Determine the (x, y) coordinate at the center of the cell enclosing the given text.  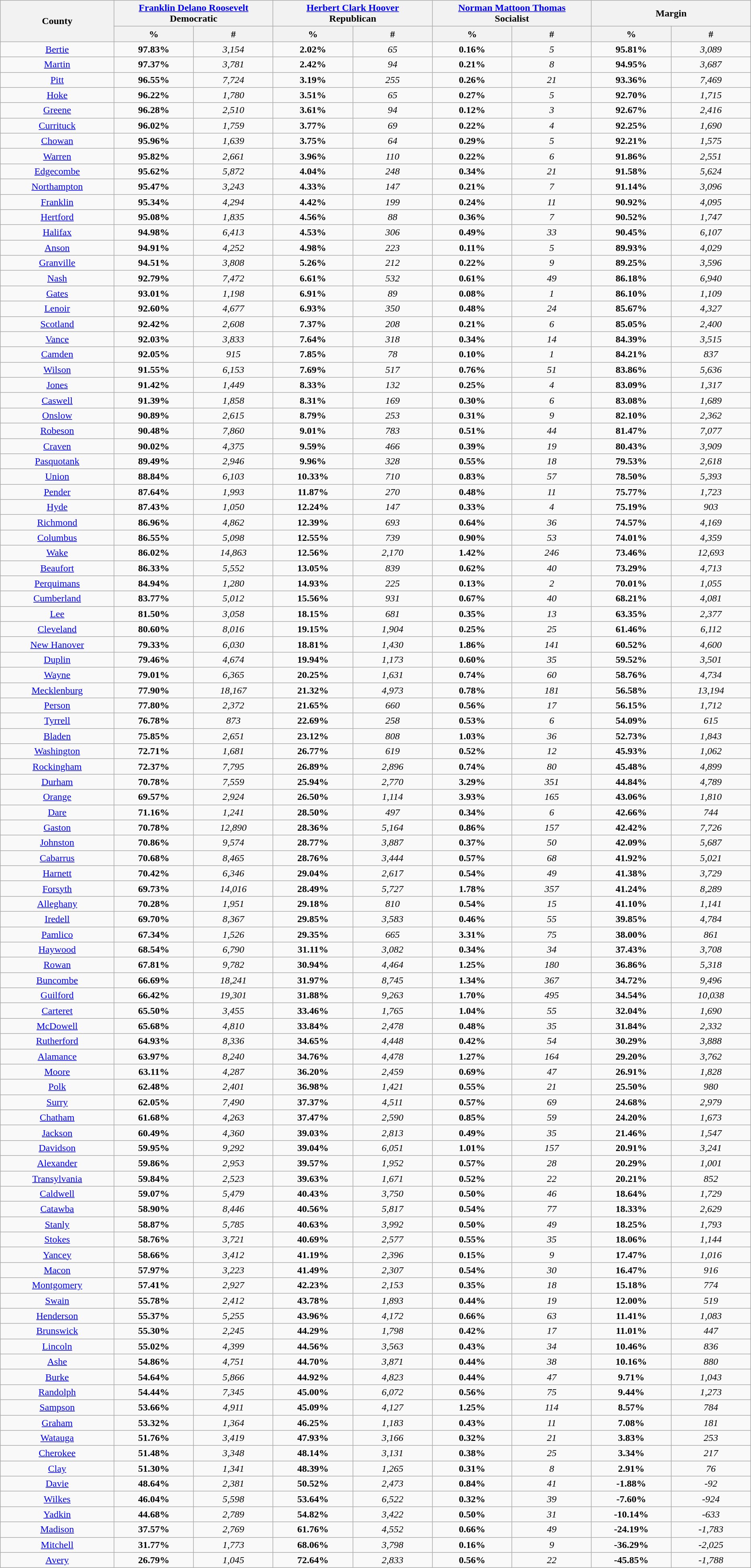
7,469 (711, 80)
45.48% (631, 767)
37.43% (631, 950)
3,096 (711, 186)
3,515 (711, 339)
33 (552, 233)
76.78% (154, 721)
1.42% (472, 553)
495 (552, 995)
2,813 (392, 1133)
20.25% (313, 675)
-10.14% (631, 1514)
5,164 (392, 827)
1,045 (233, 1560)
20.91% (631, 1148)
1,835 (233, 217)
Catawba (57, 1209)
Swain (57, 1301)
3.51% (313, 95)
1.70% (472, 995)
1,526 (233, 935)
61.68% (154, 1117)
85.67% (631, 309)
57.41% (154, 1285)
72.64% (313, 1560)
4,677 (233, 309)
50 (552, 843)
93.36% (631, 80)
212 (392, 263)
2,661 (233, 156)
4,252 (233, 248)
0.83% (472, 477)
225 (392, 583)
931 (392, 599)
1,773 (233, 1545)
5,479 (233, 1194)
29.04% (313, 873)
92.25% (631, 125)
32.04% (631, 1011)
1,109 (711, 293)
693 (392, 522)
Harnett (57, 873)
6,103 (233, 477)
96.22% (154, 95)
9.44% (631, 1392)
4.42% (313, 202)
0.51% (472, 431)
497 (392, 812)
12.24% (313, 507)
3.61% (313, 110)
0.15% (472, 1255)
0.53% (472, 721)
7.69% (313, 370)
3,708 (711, 950)
42.09% (631, 843)
54.82% (313, 1514)
199 (392, 202)
Bertie (57, 49)
28.76% (313, 858)
2,946 (233, 461)
4,789 (711, 782)
13.05% (313, 568)
42.42% (631, 827)
3,444 (392, 858)
3,781 (233, 65)
63 (552, 1316)
2,618 (711, 461)
82.10% (631, 415)
Transylvania (57, 1178)
34.65% (313, 1041)
45.09% (313, 1407)
31.11% (313, 950)
Pasquotank (57, 461)
95.62% (154, 171)
59.84% (154, 1178)
7,795 (233, 767)
1,828 (711, 1072)
-1.88% (631, 1484)
Buncombe (57, 980)
Davie (57, 1484)
223 (392, 248)
1,317 (711, 385)
0.90% (472, 538)
41.10% (631, 904)
70.42% (154, 873)
40.43% (313, 1194)
-45.85% (631, 1560)
0.27% (472, 95)
1,671 (392, 1178)
21.32% (313, 690)
89.25% (631, 263)
2,416 (711, 110)
14.93% (313, 583)
9,292 (233, 1148)
Franklin Delano RooseveltDemocratic (193, 14)
Person (57, 706)
1,341 (233, 1469)
81.50% (154, 614)
71.16% (154, 812)
6,346 (233, 873)
46.25% (313, 1423)
3,721 (233, 1240)
95.96% (154, 141)
5,393 (711, 477)
4,552 (392, 1530)
350 (392, 309)
48.64% (154, 1484)
7,726 (711, 827)
4,751 (233, 1362)
258 (392, 721)
8,465 (233, 858)
62.05% (154, 1102)
12.55% (313, 538)
25.50% (631, 1087)
-1,788 (711, 1560)
Iredell (57, 919)
83.86% (631, 370)
1,016 (711, 1255)
1,858 (233, 400)
65.50% (154, 1011)
8,240 (233, 1056)
48.14% (313, 1453)
2,478 (392, 1026)
Northampton (57, 186)
31.84% (631, 1026)
Cabarrus (57, 858)
60.52% (631, 644)
2,551 (711, 156)
10.16% (631, 1362)
3.77% (313, 125)
Craven (57, 446)
80.60% (154, 629)
53.32% (154, 1423)
744 (711, 812)
79.01% (154, 675)
Union (57, 477)
90.48% (154, 431)
5.26% (313, 263)
65.68% (154, 1026)
4.56% (313, 217)
3,563 (392, 1346)
2,523 (233, 1178)
48.39% (313, 1469)
75.77% (631, 492)
0.78% (472, 690)
86.18% (631, 278)
1,364 (233, 1423)
74.57% (631, 522)
Gates (57, 293)
20.21% (631, 1178)
1,173 (392, 660)
94.98% (154, 233)
37.47% (313, 1117)
0.86% (472, 827)
81.47% (631, 431)
86.02% (154, 553)
1,241 (233, 812)
2,770 (392, 782)
8,016 (233, 629)
5,785 (233, 1224)
59 (552, 1117)
0.85% (472, 1117)
13,194 (711, 690)
141 (552, 644)
7.85% (313, 354)
26.89% (313, 767)
5,098 (233, 538)
Duplin (57, 660)
29.18% (313, 904)
5,727 (392, 888)
30.29% (631, 1041)
784 (711, 1407)
615 (711, 721)
1,430 (392, 644)
44 (552, 431)
12.56% (313, 553)
7,724 (233, 80)
44.56% (313, 1346)
Wayne (57, 675)
Yadkin (57, 1514)
0.24% (472, 202)
1,673 (711, 1117)
New Hanover (57, 644)
4,734 (711, 675)
Madison (57, 1530)
91.86% (631, 156)
28 (552, 1163)
270 (392, 492)
Johnston (57, 843)
54.09% (631, 721)
710 (392, 477)
29.20% (631, 1056)
Guilford (57, 995)
0.36% (472, 217)
7,860 (233, 431)
Gaston (57, 827)
4,327 (711, 309)
66.69% (154, 980)
Jackson (57, 1133)
80 (552, 767)
94.91% (154, 248)
2,307 (392, 1270)
5,021 (711, 858)
Lenoir (57, 309)
Sampson (57, 1407)
15.56% (313, 599)
31.77% (154, 1545)
1,712 (711, 706)
1,798 (392, 1331)
255 (392, 80)
Dare (57, 812)
70.01% (631, 583)
61.76% (313, 1530)
87.43% (154, 507)
28.49% (313, 888)
2,927 (233, 1285)
903 (711, 507)
1.01% (472, 1148)
1,144 (711, 1240)
3,243 (233, 186)
40.69% (313, 1240)
2,459 (392, 1072)
57.97% (154, 1270)
5,687 (711, 843)
56.58% (631, 690)
2,924 (233, 797)
Pender (57, 492)
-924 (711, 1499)
Macon (57, 1270)
6,030 (233, 644)
1,843 (711, 736)
83.09% (631, 385)
1,062 (711, 751)
6,790 (233, 950)
95.47% (154, 186)
1,681 (233, 751)
-36.29% (631, 1545)
5,318 (711, 965)
1,729 (711, 1194)
44.68% (154, 1514)
McDowell (57, 1026)
63.11% (154, 1072)
619 (392, 751)
18.33% (631, 1209)
91.55% (154, 370)
4,127 (392, 1407)
12 (552, 751)
3,422 (392, 1514)
7,345 (233, 1392)
7.08% (631, 1423)
47.93% (313, 1438)
15 (552, 904)
1,952 (392, 1163)
6.93% (313, 309)
Cherokee (57, 1453)
7.64% (313, 339)
34.54% (631, 995)
Mecklenburg (57, 690)
89 (392, 293)
18,241 (233, 980)
6,107 (711, 233)
1,951 (233, 904)
59.52% (631, 660)
915 (233, 354)
3,348 (233, 1453)
0.46% (472, 919)
3,058 (233, 614)
40.56% (313, 1209)
1,141 (711, 904)
51 (552, 370)
4.53% (313, 233)
43.06% (631, 797)
1,198 (233, 293)
4,169 (711, 522)
114 (552, 1407)
2,590 (392, 1117)
0.10% (472, 354)
0.08% (472, 293)
46 (552, 1194)
519 (711, 1301)
3,887 (392, 843)
1,639 (233, 141)
19,301 (233, 995)
92.21% (631, 141)
246 (552, 553)
58.90% (154, 1209)
25.94% (313, 782)
58.66% (154, 1255)
1,449 (233, 385)
17.47% (631, 1255)
0.60% (472, 660)
39.03% (313, 1133)
6.91% (313, 293)
5,636 (711, 370)
Ashe (57, 1362)
4,973 (392, 690)
30.94% (313, 965)
11.41% (631, 1316)
6,072 (392, 1392)
92.03% (154, 339)
37.37% (313, 1102)
53.66% (154, 1407)
2.42% (313, 65)
69.70% (154, 919)
85.05% (631, 324)
2,372 (233, 706)
59.07% (154, 1194)
Nash (57, 278)
72.71% (154, 751)
67.34% (154, 935)
1,765 (392, 1011)
2,400 (711, 324)
1,904 (392, 629)
0.84% (472, 1484)
Avery (57, 1560)
4,823 (392, 1377)
Onslow (57, 415)
2.91% (631, 1469)
69.73% (154, 888)
19.15% (313, 629)
Granville (57, 263)
5,624 (711, 171)
2,577 (392, 1240)
861 (711, 935)
357 (552, 888)
Burke (57, 1377)
839 (392, 568)
45.93% (631, 751)
73.46% (631, 553)
3.75% (313, 141)
Hertford (57, 217)
41.49% (313, 1270)
110 (392, 156)
774 (711, 1285)
12.39% (313, 522)
91.14% (631, 186)
51.30% (154, 1469)
91.42% (154, 385)
466 (392, 446)
26.91% (631, 1072)
41.19% (313, 1255)
1,893 (392, 1301)
3,833 (233, 339)
51.76% (154, 1438)
3,687 (711, 65)
68.54% (154, 950)
8,336 (233, 1041)
3,455 (233, 1011)
20.29% (631, 1163)
3,082 (392, 950)
3,412 (233, 1255)
0.13% (472, 583)
12.00% (631, 1301)
164 (552, 1056)
3,154 (233, 49)
10,038 (711, 995)
86.96% (154, 522)
0.26% (472, 80)
18,167 (233, 690)
Cumberland (57, 599)
837 (711, 354)
1,273 (711, 1392)
8,446 (233, 1209)
9,263 (392, 995)
7,559 (233, 782)
1,810 (711, 797)
4,862 (233, 522)
0.30% (472, 400)
66.42% (154, 995)
Watauga (57, 1438)
916 (711, 1270)
68.06% (313, 1545)
7.37% (313, 324)
Washington (57, 751)
92.60% (154, 309)
3,871 (392, 1362)
19.94% (313, 660)
Caswell (57, 400)
0.61% (472, 278)
92.42% (154, 324)
208 (392, 324)
517 (392, 370)
70.68% (154, 858)
90.89% (154, 415)
783 (392, 431)
Hyde (57, 507)
93.01% (154, 293)
53.64% (313, 1499)
Currituck (57, 125)
1,265 (392, 1469)
60.49% (154, 1133)
4,713 (711, 568)
96.28% (154, 110)
4.04% (313, 171)
39 (552, 1499)
83.77% (154, 599)
1,421 (392, 1087)
50.52% (313, 1484)
52.73% (631, 736)
4.33% (313, 186)
Rutherford (57, 1041)
2,396 (392, 1255)
Moore (57, 1072)
33.84% (313, 1026)
165 (552, 797)
83.08% (631, 400)
Norman Mattoon ThomasSocialist (512, 14)
Wilson (57, 370)
873 (233, 721)
4,095 (711, 202)
58.87% (154, 1224)
Carteret (57, 1011)
4,172 (392, 1316)
84.94% (154, 583)
44.29% (313, 1331)
6,940 (711, 278)
11.87% (313, 492)
95.81% (631, 49)
57 (552, 477)
7,490 (233, 1102)
46.04% (154, 1499)
76 (711, 1469)
532 (392, 278)
4,810 (233, 1026)
90.45% (631, 233)
54 (552, 1041)
37.57% (154, 1530)
-2,025 (711, 1545)
8,289 (711, 888)
Columbus (57, 538)
3.34% (631, 1453)
24.68% (631, 1102)
0.29% (472, 141)
92.67% (631, 110)
1,631 (392, 675)
55.30% (154, 1331)
2,381 (233, 1484)
24 (552, 309)
0.62% (472, 568)
18.25% (631, 1224)
Greene (57, 110)
10.33% (313, 477)
13 (552, 614)
Stokes (57, 1240)
2 (552, 583)
2,769 (233, 1530)
2.02% (313, 49)
2,896 (392, 767)
84.21% (631, 354)
Jones (57, 385)
Forsyth (57, 888)
55.37% (154, 1316)
5,012 (233, 599)
4,375 (233, 446)
248 (392, 171)
1,993 (233, 492)
2,473 (392, 1484)
Edgecombe (57, 171)
61.46% (631, 629)
8.31% (313, 400)
Mitchell (57, 1545)
34.76% (313, 1056)
6.61% (313, 278)
980 (711, 1087)
26.50% (313, 797)
89.93% (631, 248)
6,522 (392, 1499)
-1,783 (711, 1530)
Haywood (57, 950)
28.50% (313, 812)
318 (392, 339)
1,780 (233, 95)
67.81% (154, 965)
90.02% (154, 446)
217 (711, 1453)
77.90% (154, 690)
Randolph (57, 1392)
18.64% (631, 1194)
59.86% (154, 1163)
95.08% (154, 217)
2,617 (392, 873)
3,909 (711, 446)
810 (392, 904)
2,170 (392, 553)
73.29% (631, 568)
91.39% (154, 400)
665 (392, 935)
Pitt (57, 80)
40.63% (313, 1224)
4,448 (392, 1041)
34.72% (631, 980)
Anson (57, 248)
42.66% (631, 812)
41.38% (631, 873)
Caldwell (57, 1194)
78 (392, 354)
2,362 (711, 415)
2,153 (392, 1285)
36.86% (631, 965)
3.96% (313, 156)
County (57, 21)
18.06% (631, 1240)
5,872 (233, 171)
10.46% (631, 1346)
41.92% (631, 858)
89.49% (154, 461)
1.34% (472, 980)
2,615 (233, 415)
86.55% (154, 538)
808 (392, 736)
54.44% (154, 1392)
11.01% (631, 1331)
3.83% (631, 1438)
41 (552, 1484)
6,112 (711, 629)
Perquimans (57, 583)
56.15% (631, 706)
4.98% (313, 248)
5,817 (392, 1209)
77 (552, 1209)
2,651 (233, 736)
6,413 (233, 233)
Martin (57, 65)
Montgomery (57, 1285)
2,510 (233, 110)
72.37% (154, 767)
88.84% (154, 477)
Warren (57, 156)
1.03% (472, 736)
3,089 (711, 49)
0.37% (472, 843)
95.34% (154, 202)
3,750 (392, 1194)
1,715 (711, 95)
8.33% (313, 385)
1,793 (711, 1224)
3,241 (711, 1148)
-633 (711, 1514)
51.48% (154, 1453)
4,294 (233, 202)
5,598 (233, 1499)
75.85% (154, 736)
14,016 (233, 888)
1,575 (711, 141)
9,782 (233, 965)
Henderson (57, 1316)
4,287 (233, 1072)
0.38% (472, 1453)
0.76% (472, 370)
2,629 (711, 1209)
91.58% (631, 171)
31 (552, 1514)
852 (711, 1178)
97.83% (154, 49)
80.43% (631, 446)
Tyrrell (57, 721)
16.47% (631, 1270)
94.51% (154, 263)
Durham (57, 782)
39.57% (313, 1163)
351 (552, 782)
60 (552, 675)
8.79% (313, 415)
3,596 (711, 263)
367 (552, 980)
3,166 (392, 1438)
3,501 (711, 660)
1,114 (392, 797)
9.96% (313, 461)
1,280 (233, 583)
328 (392, 461)
88 (392, 217)
4,081 (711, 599)
70.28% (154, 904)
3.93% (472, 797)
Lee (57, 614)
53 (552, 538)
3,223 (233, 1270)
95.82% (154, 156)
3.29% (472, 782)
0.11% (472, 248)
38.00% (631, 935)
3,583 (392, 919)
5,255 (233, 1316)
33.46% (313, 1011)
0.12% (472, 110)
Bladen (57, 736)
180 (552, 965)
2,245 (233, 1331)
44.70% (313, 1362)
Beaufort (57, 568)
29.85% (313, 919)
1,689 (711, 400)
4,359 (711, 538)
8.57% (631, 1407)
14,863 (233, 553)
45.00% (313, 1392)
1,759 (233, 125)
2,377 (711, 614)
3 (552, 110)
9,574 (233, 843)
Surry (57, 1102)
0.64% (472, 522)
2,608 (233, 324)
Polk (57, 1087)
5,552 (233, 568)
Wilkes (57, 1499)
1,547 (711, 1133)
64 (392, 141)
4,399 (233, 1346)
9.01% (313, 431)
31.88% (313, 995)
4,464 (392, 965)
12,890 (233, 827)
6,365 (233, 675)
44.92% (313, 1377)
68 (552, 858)
63.97% (154, 1056)
-92 (711, 1484)
4,511 (392, 1102)
96.02% (154, 125)
Lincoln (57, 1346)
0.67% (472, 599)
3,992 (392, 1224)
4,360 (233, 1133)
Wake (57, 553)
Richmond (57, 522)
4,674 (233, 660)
4,600 (711, 644)
55.78% (154, 1301)
8,367 (233, 919)
Clay (57, 1469)
14 (552, 339)
0.39% (472, 446)
4,784 (711, 919)
3,131 (392, 1453)
Stanly (57, 1224)
1,055 (711, 583)
3,762 (711, 1056)
9.71% (631, 1377)
6,153 (233, 370)
660 (392, 706)
4,899 (711, 767)
36.98% (313, 1087)
64.93% (154, 1041)
836 (711, 1346)
8,745 (392, 980)
6,051 (392, 1148)
7,472 (233, 278)
86.33% (154, 568)
92.05% (154, 354)
Alamance (57, 1056)
306 (392, 233)
1,083 (711, 1316)
Davidson (57, 1148)
38 (552, 1362)
18.81% (313, 644)
36.20% (313, 1072)
22.69% (313, 721)
Alexander (57, 1163)
1,183 (392, 1423)
Cleveland (57, 629)
3,419 (233, 1438)
87.64% (154, 492)
132 (392, 385)
39.85% (631, 919)
9,496 (711, 980)
43.96% (313, 1316)
447 (711, 1331)
2,332 (711, 1026)
Alleghany (57, 904)
2,833 (392, 1560)
Halifax (57, 233)
18.15% (313, 614)
7,077 (711, 431)
54.64% (154, 1377)
62.48% (154, 1087)
Franklin (57, 202)
Chatham (57, 1117)
92.70% (631, 95)
77.80% (154, 706)
79.46% (154, 660)
43.78% (313, 1301)
Pamlico (57, 935)
3,888 (711, 1041)
Chowan (57, 141)
681 (392, 614)
94.95% (631, 65)
Robeson (57, 431)
5,866 (233, 1377)
Vance (57, 339)
2,979 (711, 1102)
68.21% (631, 599)
28.77% (313, 843)
78.50% (631, 477)
169 (392, 400)
Rockingham (57, 767)
Margin (671, 14)
15.18% (631, 1285)
4,029 (711, 248)
96.55% (154, 80)
3.31% (472, 935)
1,050 (233, 507)
54.86% (154, 1362)
2,789 (233, 1514)
90.52% (631, 217)
0.69% (472, 1072)
0.33% (472, 507)
3,729 (711, 873)
41.24% (631, 888)
2,401 (233, 1087)
9.59% (313, 446)
3,808 (233, 263)
Orange (57, 797)
Scotland (57, 324)
55.02% (154, 1346)
44.84% (631, 782)
Rowan (57, 965)
1,723 (711, 492)
31.97% (313, 980)
4,911 (233, 1407)
97.37% (154, 65)
-7.60% (631, 1499)
92.79% (154, 278)
79.33% (154, 644)
42.23% (313, 1285)
2,953 (233, 1163)
1.86% (472, 644)
4,263 (233, 1117)
-24.19% (631, 1530)
Graham (57, 1423)
75.19% (631, 507)
23.12% (313, 736)
1,747 (711, 217)
Herbert Clark HooverRepublican (353, 14)
4,478 (392, 1056)
39.04% (313, 1148)
Yancey (57, 1255)
29.35% (313, 935)
Hoke (57, 95)
12,693 (711, 553)
39.63% (313, 1178)
84.39% (631, 339)
1.78% (472, 888)
63.35% (631, 614)
880 (711, 1362)
28.36% (313, 827)
70.86% (154, 843)
86.10% (631, 293)
739 (392, 538)
26.77% (313, 751)
26.79% (154, 1560)
21.46% (631, 1133)
79.53% (631, 461)
90.92% (631, 202)
1.04% (472, 1011)
Camden (57, 354)
1,001 (711, 1163)
3.19% (313, 80)
30 (552, 1270)
21.65% (313, 706)
69.57% (154, 797)
3,798 (392, 1545)
1,043 (711, 1377)
74.01% (631, 538)
Brunswick (57, 1331)
2,412 (233, 1301)
24.20% (631, 1117)
59.95% (154, 1148)
1.27% (472, 1056)
